Return (x, y) of the center of cell containing provided text 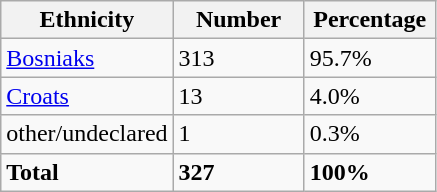
Bosniaks (87, 58)
Percentage (370, 20)
4.0% (370, 96)
1 (238, 134)
other/undeclared (87, 134)
Ethnicity (87, 20)
0.3% (370, 134)
100% (370, 172)
Number (238, 20)
Total (87, 172)
327 (238, 172)
13 (238, 96)
Croats (87, 96)
313 (238, 58)
95.7% (370, 58)
